Return [x, y] of the center of cell containing provided text 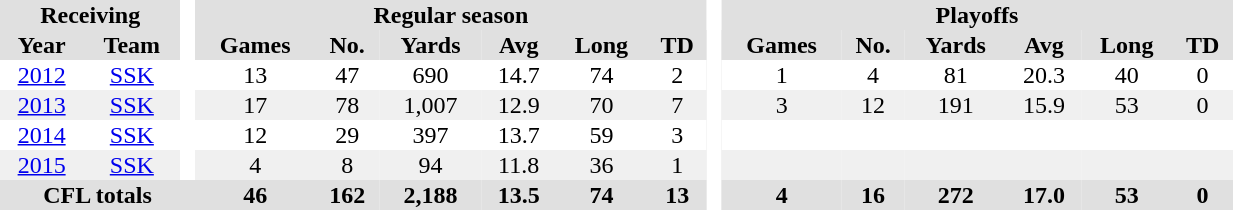
272 [956, 195]
397 [430, 135]
CFL totals [98, 195]
94 [430, 165]
13.7 [518, 135]
13.5 [518, 195]
78 [347, 105]
36 [601, 165]
191 [956, 105]
17.0 [1044, 195]
2012 [42, 75]
81 [956, 75]
2013 [42, 105]
17 [255, 105]
690 [430, 75]
8 [347, 165]
2,188 [430, 195]
Team [132, 45]
2 [676, 75]
16 [874, 195]
Playoffs [978, 15]
14.7 [518, 75]
15.9 [1044, 105]
47 [347, 75]
12.9 [518, 105]
7 [676, 105]
Year [42, 45]
1,007 [430, 105]
2015 [42, 165]
59 [601, 135]
Receiving [90, 15]
11.8 [518, 165]
29 [347, 135]
70 [601, 105]
Regular season [451, 15]
20.3 [1044, 75]
46 [255, 195]
40 [1127, 75]
162 [347, 195]
2014 [42, 135]
